Pinpoint the cell where the given text exists, returning its [x, y] midpoint coordinate. 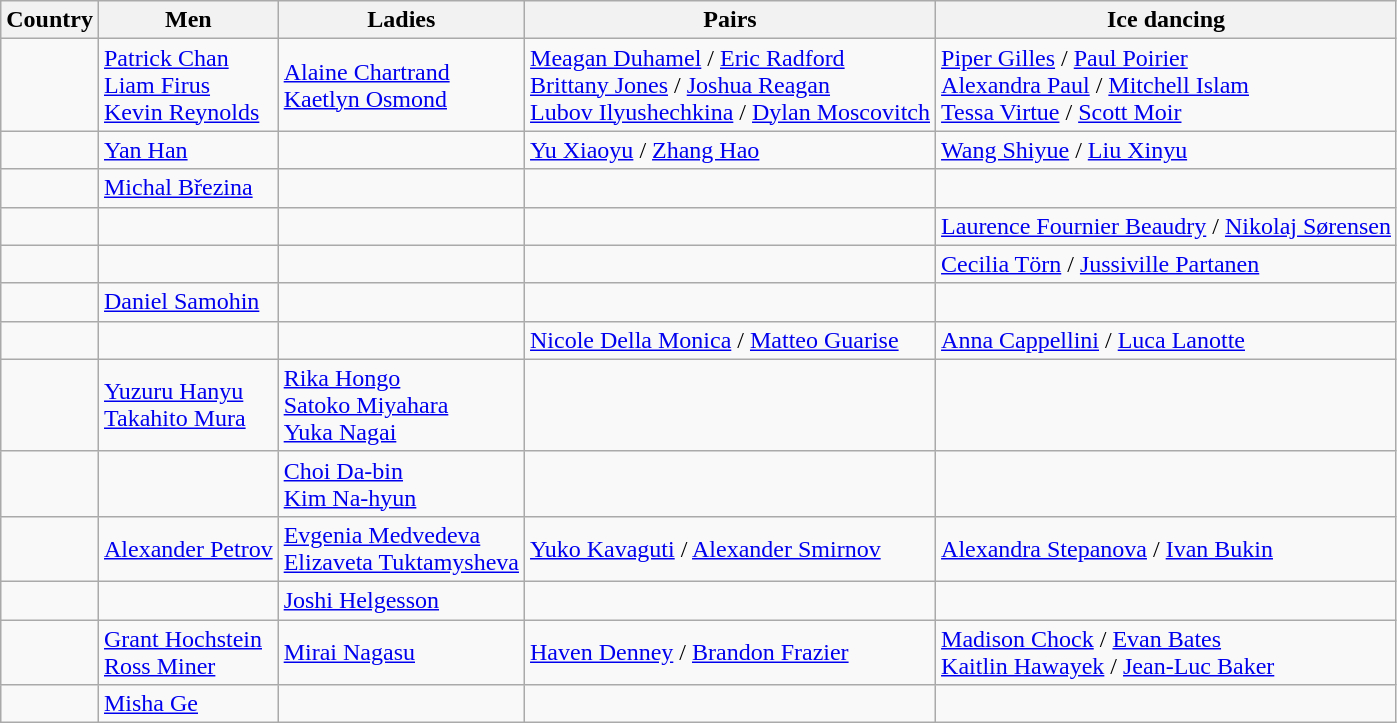
Michal Březina [188, 188]
Yu Xiaoyu / Zhang Hao [730, 150]
Mirai Nagasu [401, 652]
Joshi Helgesson [401, 600]
Pairs [730, 20]
Yuzuru Hanyu Takahito Mura [188, 405]
Anna Cappellini / Luca Lanotte [1166, 340]
Choi Da-bin Kim Na-hyun [401, 484]
Ice dancing [1166, 20]
Cecilia Törn / Jussiville Partanen [1166, 264]
Yuko Kavaguti / Alexander Smirnov [730, 548]
Alexander Petrov [188, 548]
Madison Chock / Evan Bates Kaitlin Hawayek / Jean-Luc Baker [1166, 652]
Country [50, 20]
Rika Hongo Satoko Miyahara Yuka Nagai [401, 405]
Ladies [401, 20]
Meagan Duhamel / Eric Radford Brittany Jones / Joshua Reagan Lubov Ilyushechkina / Dylan Moscovitch [730, 85]
Grant Hochstein Ross Miner [188, 652]
Haven Denney / Brandon Frazier [730, 652]
Wang Shiyue / Liu Xinyu [1166, 150]
Alexandra Stepanova / Ivan Bukin [1166, 548]
Piper Gilles / Paul Poirier Alexandra Paul / Mitchell Islam Tessa Virtue / Scott Moir [1166, 85]
Laurence Fournier Beaudry / Nikolaj Sørensen [1166, 226]
Daniel Samohin [188, 302]
Evgenia Medvedeva Elizaveta Tuktamysheva [401, 548]
Alaine Chartrand Kaetlyn Osmond [401, 85]
Nicole Della Monica / Matteo Guarise [730, 340]
Misha Ge [188, 704]
Yan Han [188, 150]
Men [188, 20]
Patrick Chan Liam Firus Kevin Reynolds [188, 85]
